Locate the cell with the specified text and output its (X, Y) center coordinate. 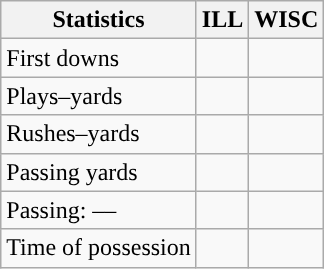
First downs (99, 58)
Plays–yards (99, 96)
WISC (286, 20)
Statistics (99, 20)
Passing: –– (99, 210)
Rushes–yards (99, 134)
Time of possession (99, 248)
Passing yards (99, 172)
ILL (222, 20)
